Return the [X, Y] coordinate for the center point of the cell that contains the specified text.  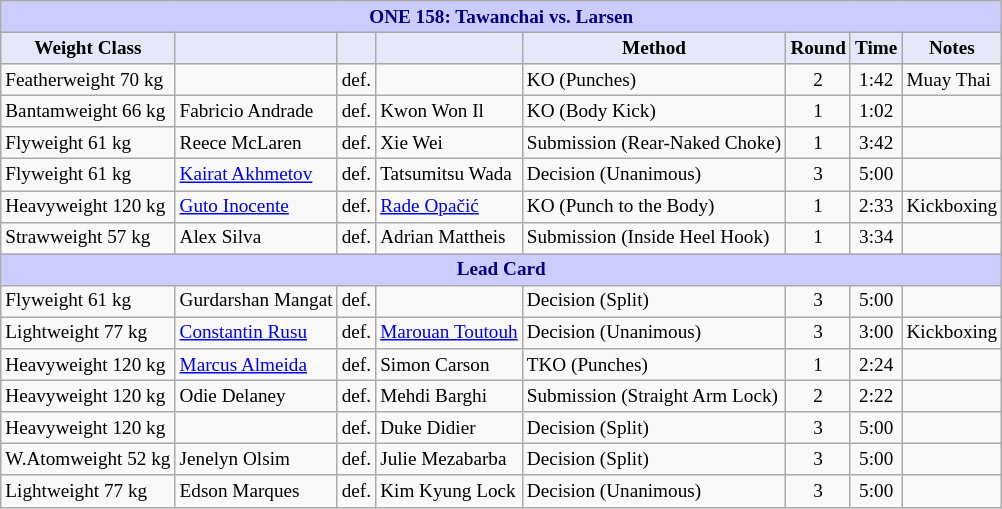
Method [654, 48]
Marouan Toutouh [450, 333]
KO (Punches) [654, 80]
Simon Carson [450, 365]
Featherweight 70 kg [88, 80]
3:00 [876, 333]
Rade Opačić [450, 206]
Kwon Won Il [450, 111]
Xie Wei [450, 143]
Kim Kyung Lock [450, 491]
Julie Mezabarba [450, 460]
Reece McLaren [256, 143]
Guto Inocente [256, 206]
KO (Body Kick) [654, 111]
Odie Delaney [256, 396]
Round [818, 48]
Submission (Straight Arm Lock) [654, 396]
Edson Marques [256, 491]
Adrian Mattheis [450, 238]
Time [876, 48]
Submission (Inside Heel Hook) [654, 238]
Strawweight 57 kg [88, 238]
KO (Punch to the Body) [654, 206]
Constantin Rusu [256, 333]
Gurdarshan Mangat [256, 301]
Submission (Rear-Naked Choke) [654, 143]
Muay Thai [952, 80]
W.Atomweight 52 kg [88, 460]
ONE 158: Tawanchai vs. Larsen [502, 17]
Jenelyn Olsim [256, 460]
Notes [952, 48]
Alex Silva [256, 238]
1:02 [876, 111]
TKO (Punches) [654, 365]
Kairat Akhmetov [256, 175]
Fabricio Andrade [256, 111]
Bantamweight 66 kg [88, 111]
2:33 [876, 206]
Tatsumitsu Wada [450, 175]
Weight Class [88, 48]
Marcus Almeida [256, 365]
Duke Didier [450, 428]
3:34 [876, 238]
2:22 [876, 396]
Lead Card [502, 270]
2:24 [876, 365]
Mehdi Barghi [450, 396]
1:42 [876, 80]
3:42 [876, 143]
